Return [x, y] of the center of cell containing provided text 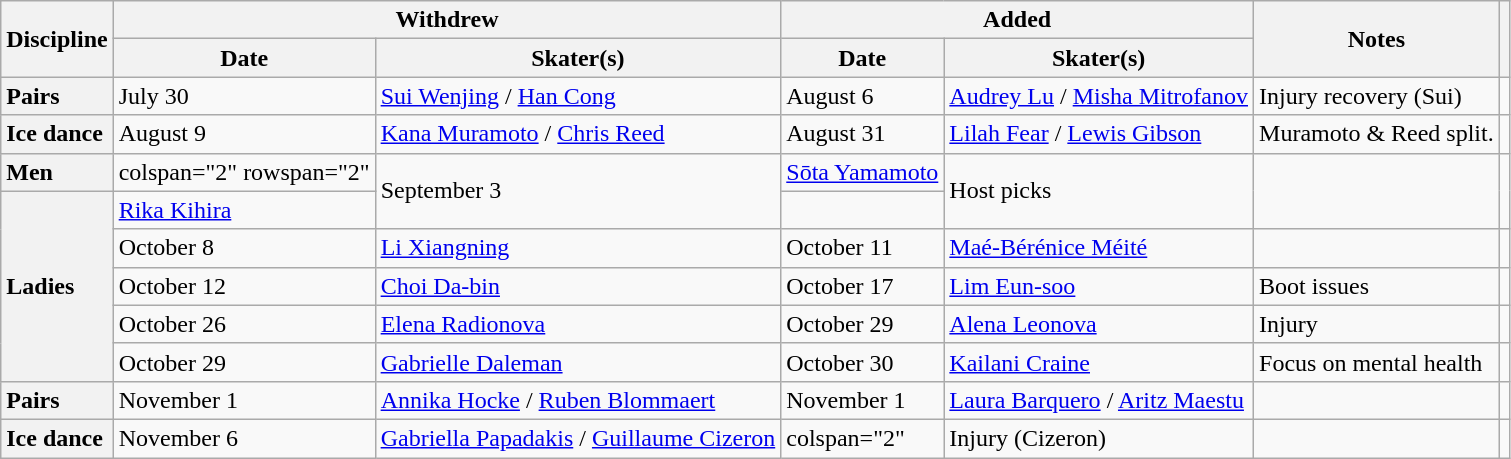
Sōta Yamamoto [862, 172]
Discipline [57, 39]
colspan="2" [862, 438]
October 12 [244, 286]
Lilah Fear / Lewis Gibson [1099, 134]
October 11 [862, 248]
Maé-Bérénice Méité [1099, 248]
Ladies [57, 286]
Kailani Craine [1099, 362]
July 30 [244, 96]
August 6 [862, 96]
Host picks [1099, 191]
Withdrew [447, 20]
September 3 [578, 191]
Lim Eun-soo [1099, 286]
Notes [1377, 39]
November 6 [244, 438]
Li Xiangning [578, 248]
Choi Da-bin [578, 286]
August 9 [244, 134]
Alena Leonova [1099, 324]
Audrey Lu / Misha Mitrofanov [1099, 96]
October 8 [244, 248]
Injury (Cizeron) [1099, 438]
Annika Hocke / Ruben Blommaert [578, 400]
Elena Radionova [578, 324]
October 26 [244, 324]
Laura Barquero / Aritz Maestu [1099, 400]
Rika Kihira [244, 210]
colspan="2" rowspan="2" [244, 172]
Focus on mental health [1377, 362]
Men [57, 172]
October 30 [862, 362]
Muramoto & Reed split. [1377, 134]
Kana Muramoto / Chris Reed [578, 134]
October 17 [862, 286]
Boot issues [1377, 286]
August 31 [862, 134]
Injury [1377, 324]
Added [1018, 20]
Injury recovery (Sui) [1377, 96]
Gabrielle Daleman [578, 362]
Gabriella Papadakis / Guillaume Cizeron [578, 438]
Sui Wenjing / Han Cong [578, 96]
